Locate the cell with the specified text and output its (X, Y) center coordinate. 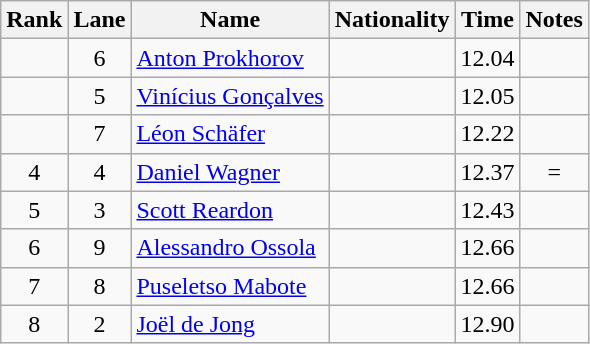
Nationality (392, 20)
Notes (554, 20)
12.37 (488, 172)
12.22 (488, 134)
12.04 (488, 58)
9 (100, 248)
Name (230, 20)
Scott Reardon (230, 210)
Lane (100, 20)
12.90 (488, 324)
Joël de Jong (230, 324)
Time (488, 20)
Alessandro Ossola (230, 248)
= (554, 172)
2 (100, 324)
Anton Prokhorov (230, 58)
Puseletso Mabote (230, 286)
3 (100, 210)
12.43 (488, 210)
Léon Schäfer (230, 134)
Rank (34, 20)
Vinícius Gonçalves (230, 96)
Daniel Wagner (230, 172)
12.05 (488, 96)
